Provide the [X, Y] coordinate of the cell's center where the given text is located.  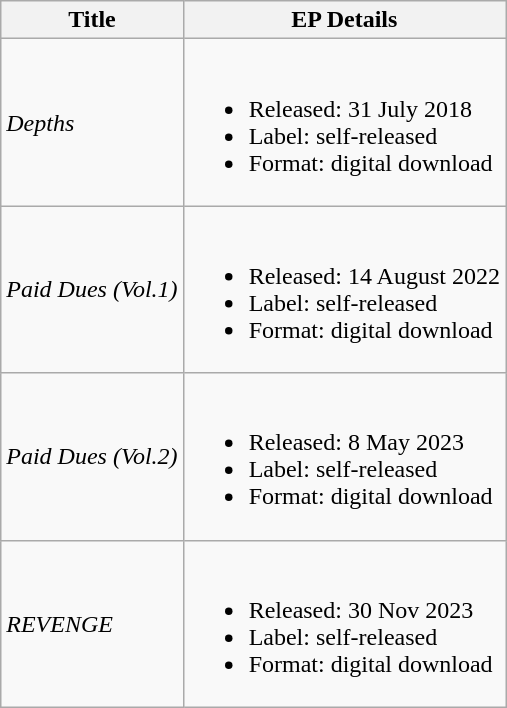
Paid Dues (Vol.1) [92, 290]
Paid Dues (Vol.2) [92, 456]
Released: 30 Nov 2023Label: self-releasedFormat: digital download [344, 624]
Depths [92, 122]
EP Details [344, 20]
Released: 31 July 2018Label: self-releasedFormat: digital download [344, 122]
Released: 8 May 2023Label: self-releasedFormat: digital download [344, 456]
Title [92, 20]
Released: 14 August 2022Label: self-releasedFormat: digital download [344, 290]
REVENGE [92, 624]
